For the text-containing cell, return its midpoint in (x, y) coordinate format. 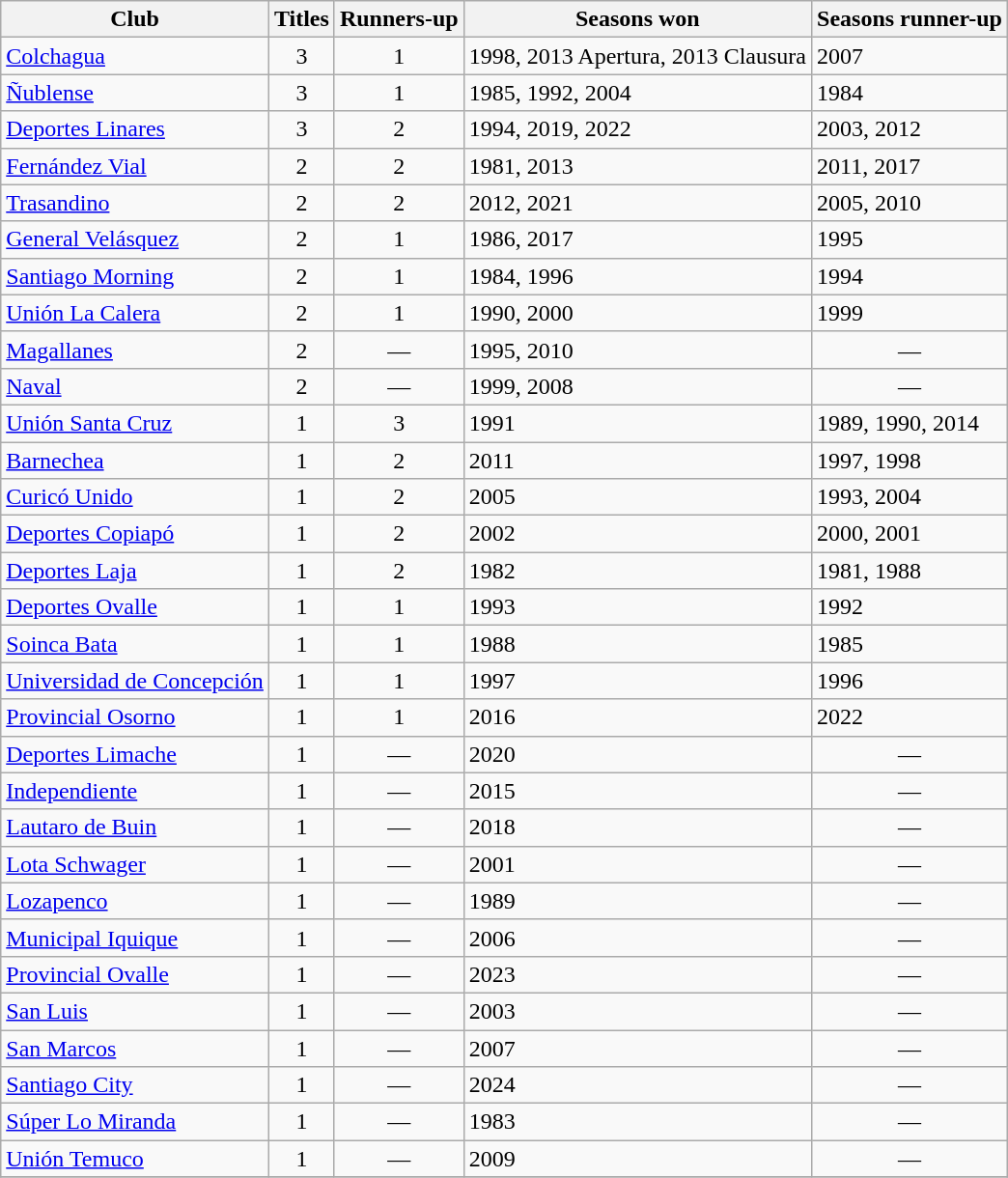
1984 (910, 93)
Santiago City (135, 1085)
1997, 1998 (910, 461)
1994 (910, 276)
1984, 1996 (637, 276)
Independiente (135, 791)
Unión Santa Cruz (135, 423)
Trasandino (135, 203)
2006 (637, 938)
Deportes Linares (135, 129)
Runners-up (399, 19)
Colchagua (135, 56)
2001 (637, 864)
1989, 1990, 2014 (910, 423)
1985 (910, 644)
Lota Schwager (135, 864)
Municipal Iquique (135, 938)
2011, 2017 (910, 166)
2020 (637, 754)
Unión Temuco (135, 1159)
1985, 1992, 2004 (637, 93)
Curicó Unido (135, 497)
Universidad de Concepción (135, 681)
Seasons won (637, 19)
1999, 2008 (637, 386)
1989 (637, 901)
Santiago Morning (135, 276)
2009 (637, 1159)
Lautaro de Buin (135, 827)
1986, 2017 (637, 239)
1983 (637, 1122)
Magallanes (135, 350)
2003, 2012 (910, 129)
1997 (637, 681)
2000, 2001 (910, 534)
Provincial Osorno (135, 717)
2016 (637, 717)
1982 (637, 571)
2024 (637, 1085)
1993 (637, 607)
Deportes Copiapó (135, 534)
1981, 1988 (910, 571)
2003 (637, 1011)
1991 (637, 423)
Soinca Bata (135, 644)
1999 (910, 313)
Fernández Vial (135, 166)
Unión La Calera (135, 313)
1998, 2013 Apertura, 2013 Clausura (637, 56)
San Marcos (135, 1048)
Club (135, 19)
Lozapenco (135, 901)
Seasons runner-up (910, 19)
2012, 2021 (637, 203)
2011 (637, 461)
Ñublense (135, 93)
Súper Lo Miranda (135, 1122)
Titles (301, 19)
1981, 2013 (637, 166)
San Luis (135, 1011)
1995 (910, 239)
2015 (637, 791)
2022 (910, 717)
1992 (910, 607)
2005, 2010 (910, 203)
Barnechea (135, 461)
2002 (637, 534)
2018 (637, 827)
Deportes Laja (135, 571)
2005 (637, 497)
2023 (637, 974)
1996 (910, 681)
1990, 2000 (637, 313)
1995, 2010 (637, 350)
General Velásquez (135, 239)
Deportes Limache (135, 754)
Provincial Ovalle (135, 974)
1994, 2019, 2022 (637, 129)
1993, 2004 (910, 497)
Deportes Ovalle (135, 607)
1988 (637, 644)
Naval (135, 386)
